Identify which cell holds the provided text, then report its [x, y] central coordinate. 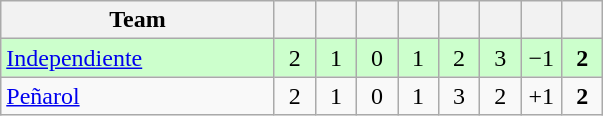
Peñarol [138, 96]
+1 [542, 96]
−1 [542, 58]
Team [138, 20]
Independiente [138, 58]
